Provide the (X, Y) coordinate of the cell's center where the given text is located.  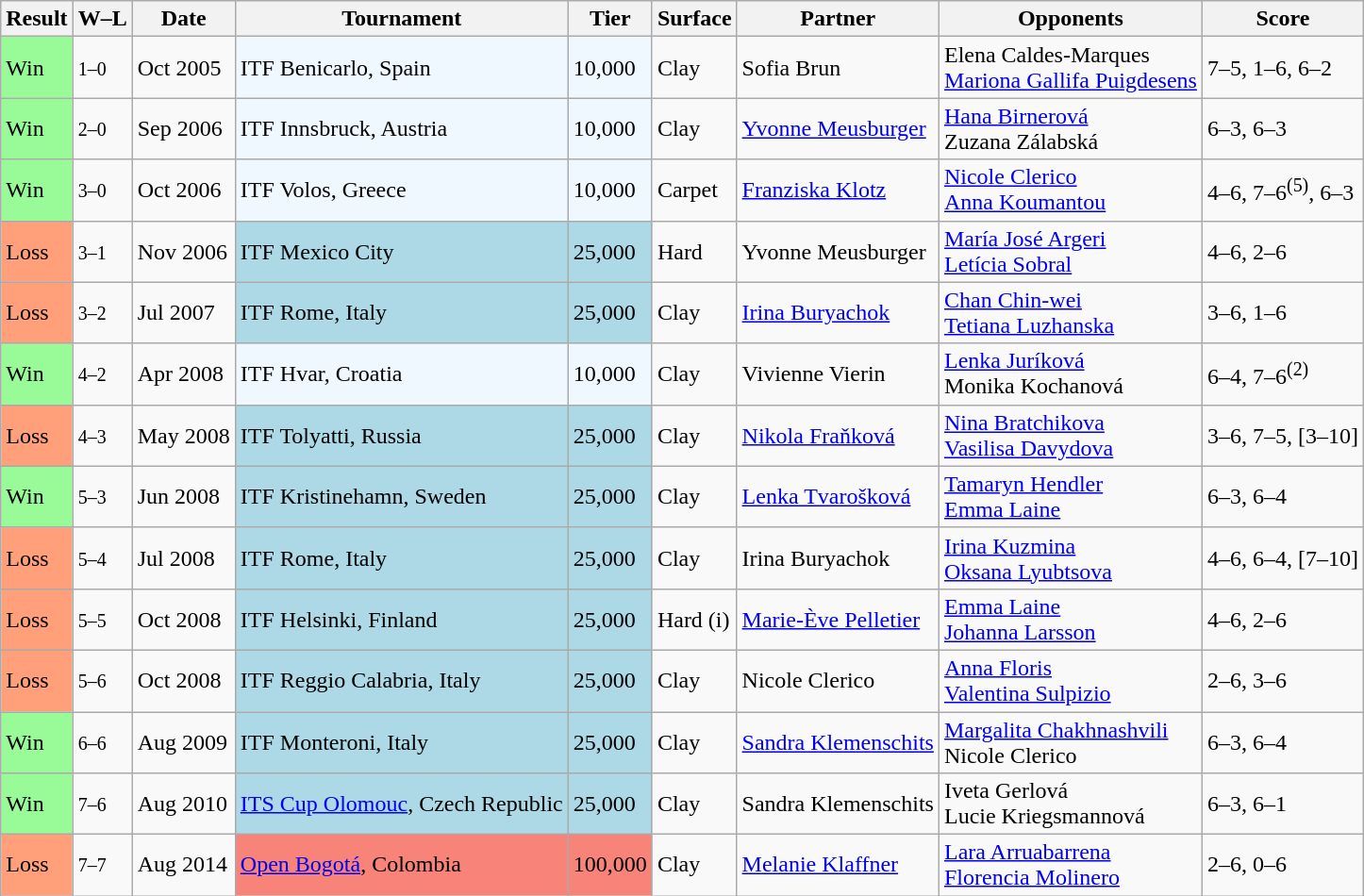
7–7 (102, 866)
Lara Arruabarrena Florencia Molinero (1070, 866)
4–6, 7–6(5), 6–3 (1283, 191)
Jul 2008 (183, 558)
Nicole Clerico (838, 681)
3–6, 1–6 (1283, 313)
ITS Cup Olomouc, Czech Republic (402, 804)
Result (37, 19)
Hana Birnerová Zuzana Zálabská (1070, 128)
4–2 (102, 373)
Tamaryn Hendler Emma Laine (1070, 496)
ITF Hvar, Croatia (402, 373)
3–6, 7–5, [3–10] (1283, 436)
Aug 2014 (183, 866)
Open Bogotá, Colombia (402, 866)
Tournament (402, 19)
María José Argeri Letícia Sobral (1070, 251)
ITF Mexico City (402, 251)
1–0 (102, 68)
Oct 2006 (183, 191)
5–3 (102, 496)
ITF Helsinki, Finland (402, 619)
Nicole Clerico Anna Koumantou (1070, 191)
ITF Benicarlo, Spain (402, 68)
Chan Chin-wei Tetiana Luzhanska (1070, 313)
Opponents (1070, 19)
Score (1283, 19)
5–6 (102, 681)
Surface (694, 19)
3–1 (102, 251)
ITF Kristinehamn, Sweden (402, 496)
4–3 (102, 436)
Marie-Ève Pelletier (838, 619)
Apr 2008 (183, 373)
5–5 (102, 619)
Nov 2006 (183, 251)
6–4, 7–6(2) (1283, 373)
Hard (694, 251)
Anna Floris Valentina Sulpizio (1070, 681)
2–6, 3–6 (1283, 681)
Jul 2007 (183, 313)
2–0 (102, 128)
Irina Kuzmina Oksana Lyubtsova (1070, 558)
ITF Volos, Greece (402, 191)
Date (183, 19)
Elena Caldes-Marques Mariona Gallifa Puigdesens (1070, 68)
Aug 2010 (183, 804)
100,000 (609, 866)
ITF Monteroni, Italy (402, 741)
Emma Laine Johanna Larsson (1070, 619)
ITF Reggio Calabria, Italy (402, 681)
6–6 (102, 741)
Oct 2005 (183, 68)
Lenka Juríková Monika Kochanová (1070, 373)
Iveta Gerlová Lucie Kriegsmannová (1070, 804)
2–6, 0–6 (1283, 866)
6–3, 6–3 (1283, 128)
4–6, 6–4, [7–10] (1283, 558)
Sep 2006 (183, 128)
3–0 (102, 191)
6–3, 6–1 (1283, 804)
Carpet (694, 191)
7–5, 1–6, 6–2 (1283, 68)
Sofia Brun (838, 68)
Nikola Fraňková (838, 436)
7–6 (102, 804)
3–2 (102, 313)
Jun 2008 (183, 496)
May 2008 (183, 436)
Nina Bratchikova Vasilisa Davydova (1070, 436)
Melanie Klaffner (838, 866)
ITF Tolyatti, Russia (402, 436)
Partner (838, 19)
Aug 2009 (183, 741)
5–4 (102, 558)
Margalita Chakhnashvili Nicole Clerico (1070, 741)
Tier (609, 19)
Hard (i) (694, 619)
ITF Innsbruck, Austria (402, 128)
Lenka Tvarošková (838, 496)
W–L (102, 19)
Vivienne Vierin (838, 373)
Franziska Klotz (838, 191)
